Scan for the cell matching the given text and deliver its [X, Y] coordinate at center. 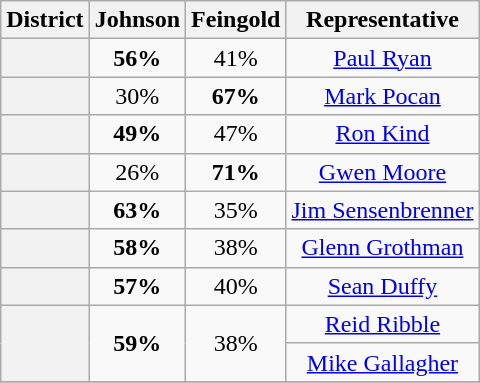
26% [137, 172]
41% [236, 58]
Jim Sensenbrenner [382, 210]
63% [137, 210]
59% [137, 343]
Johnson [137, 20]
Paul Ryan [382, 58]
Mike Gallagher [382, 362]
Mark Pocan [382, 96]
56% [137, 58]
40% [236, 286]
Representative [382, 20]
Reid Ribble [382, 324]
35% [236, 210]
Gwen Moore [382, 172]
58% [137, 248]
District [45, 20]
71% [236, 172]
Ron Kind [382, 134]
57% [137, 286]
Feingold [236, 20]
47% [236, 134]
49% [137, 134]
67% [236, 96]
30% [137, 96]
Sean Duffy [382, 286]
Glenn Grothman [382, 248]
